For the text-containing cell, return its midpoint in [X, Y] coordinate format. 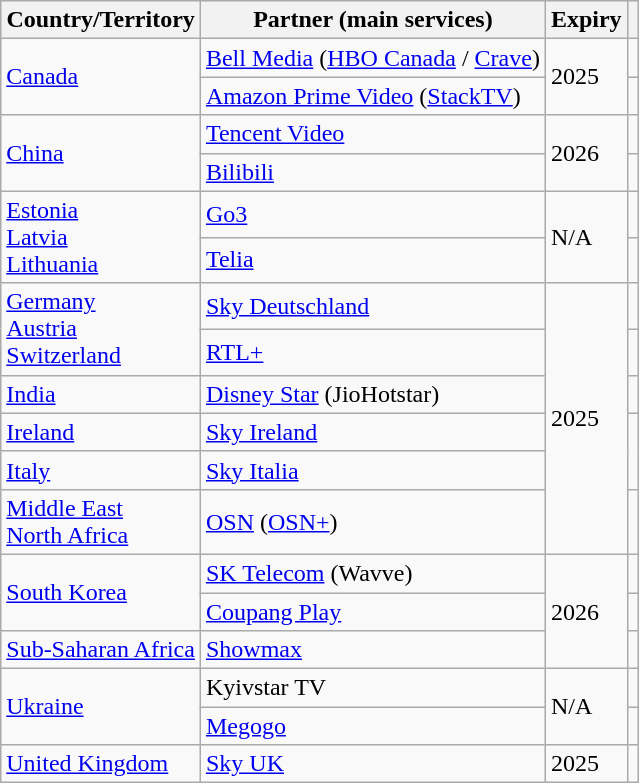
GermanyAustriaSwitzerland [101, 329]
Partner (main services) [372, 20]
Go3 [372, 214]
Megogo [372, 726]
India [101, 394]
Disney Star (JioHotstar) [372, 394]
RTL+ [372, 352]
SK Telecom (Wavve) [372, 573]
Showmax [372, 650]
Expiry [586, 20]
Ukraine [101, 707]
United Kingdom [101, 764]
Ireland [101, 432]
Sky Deutschland [372, 306]
South Korea [101, 592]
Bell Media (HBO Canada / Crave) [372, 58]
China [101, 153]
Sky Italia [372, 470]
OSN (OSN+) [372, 522]
Canada [101, 77]
Amazon Prime Video (StackTV) [372, 96]
Italy [101, 470]
Coupang Play [372, 611]
Middle EastNorth Africa [101, 522]
Kyivstar TV [372, 688]
Bilibili [372, 172]
Sky UK [372, 764]
Country/Territory [101, 20]
Telia [372, 260]
Sub-Saharan Africa [101, 650]
Tencent Video [372, 134]
Sky Ireland [372, 432]
EstoniaLatviaLithuania [101, 237]
